Return (X, Y) of the center of cell containing provided text 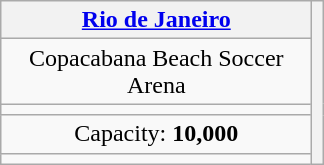
Capacity: 10,000 (156, 134)
Rio de Janeiro (156, 20)
Copacabana Beach Soccer Arena (156, 72)
